Identify which cell holds the provided text, then report its (X, Y) central coordinate. 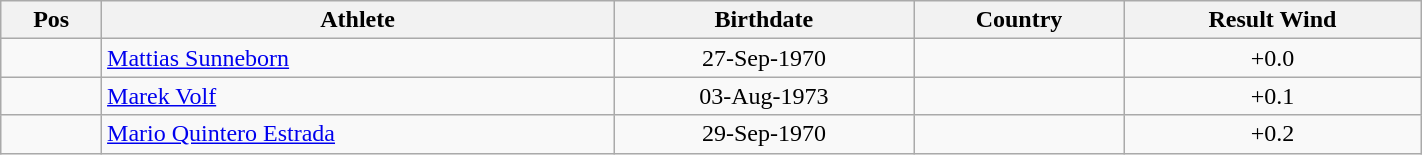
+0.1 (1273, 96)
Mario Quintero Estrada (358, 134)
+0.2 (1273, 134)
Athlete (358, 20)
Marek Volf (358, 96)
Birthdate (764, 20)
Result Wind (1273, 20)
29-Sep-1970 (764, 134)
27-Sep-1970 (764, 58)
Mattias Sunneborn (358, 58)
Country (1018, 20)
03-Aug-1973 (764, 96)
Pos (52, 20)
+0.0 (1273, 58)
